Find where the given text appears and provide that cell's center as (X, Y) coordinate. 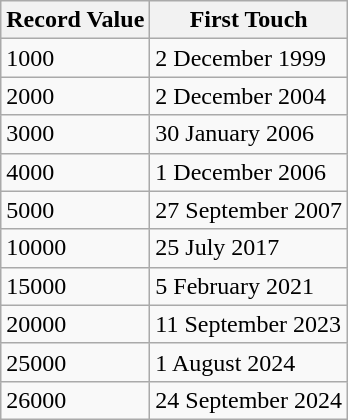
5 February 2021 (249, 286)
2000 (76, 96)
30 January 2006 (249, 134)
4000 (76, 172)
Record Value (76, 20)
First Touch (249, 20)
5000 (76, 210)
27 September 2007 (249, 210)
2 December 2004 (249, 96)
3000 (76, 134)
25 July 2017 (249, 248)
1 August 2024 (249, 362)
1 December 2006 (249, 172)
15000 (76, 286)
24 September 2024 (249, 400)
2 December 1999 (249, 58)
20000 (76, 324)
26000 (76, 400)
25000 (76, 362)
11 September 2023 (249, 324)
10000 (76, 248)
1000 (76, 58)
